Detect which cell encompasses the target text, then output its (X, Y) center coordinate. 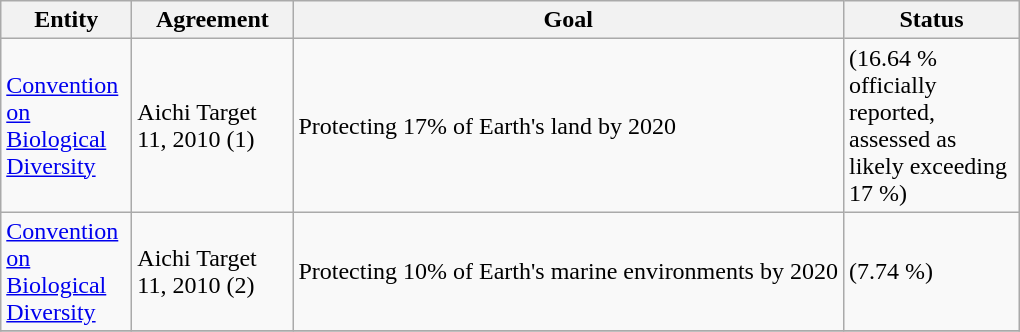
Goal (568, 20)
Aichi Target 11, 2010 (1) (212, 126)
Protecting 17% of Earth's land by 2020 (568, 126)
Entity (66, 20)
(16.64 % officially reported, assessed as likely exceeding 17 %) (931, 126)
(7.74 %) (931, 272)
Aichi Target 11, 2010 (2) (212, 272)
Status (931, 20)
Agreement (212, 20)
Protecting 10% of Earth's marine environments by 2020 (568, 272)
